For the text-containing cell, return its midpoint in (x, y) coordinate format. 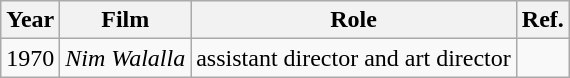
Role (354, 20)
Ref. (542, 20)
Year (30, 20)
Film (126, 20)
assistant director and art director (354, 58)
Nim Walalla (126, 58)
1970 (30, 58)
